Extract the (X, Y) coordinate from the center of the cell holding the provided text.  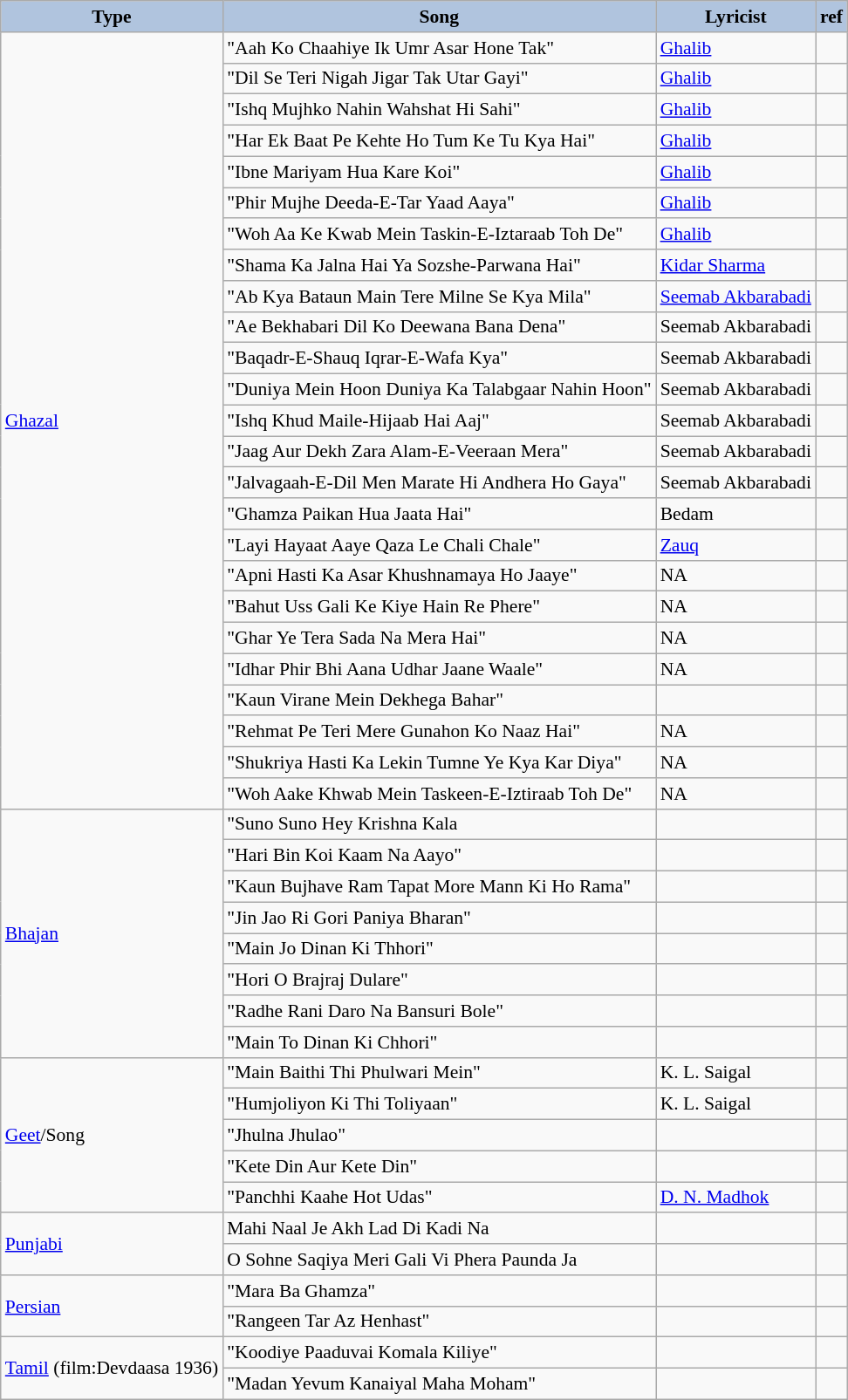
Tamil (film:Devdaasa 1936) (112, 1368)
"Aah Ko Chaahiye Ik Umr Asar Hone Tak" (439, 48)
"Idhar Phir Bhi Aana Udhar Jaane Waale" (439, 669)
"Ishq Khud Maile-Hijaab Hai Aaj" (439, 420)
"Mara Ba Ghamza" (439, 1291)
"Ghar Ye Tera Sada Na Mera Hai" (439, 639)
"Ishq Mujhko Nahin Wahshat Hi Sahi" (439, 110)
Bedam (736, 514)
"Bahut Uss Gali Ke Kiye Hain Re Phere" (439, 607)
"Jaag Aur Dekh Zara Alam-E-Veeraan Mera" (439, 452)
"Main Baithi Thi Phulwari Mein" (439, 1073)
"Hori O Brajraj Dulare" (439, 980)
"Main To Dinan Ki Chhori" (439, 1042)
Zauq (736, 545)
Persian (112, 1307)
Kidar Sharma (736, 265)
"Jin Jao Ri Gori Paniya Bharan" (439, 918)
"Shama Ka Jalna Hai Ya Sozshe-Parwana Hai" (439, 265)
"Madan Yevum Kanaiyal Maha Moham" (439, 1384)
Geet/Song (112, 1135)
"Har Ek Baat Pe Kehte Ho Tum Ke Tu Kya Hai" (439, 141)
ref (831, 17)
Type (112, 17)
"Humjoliyon Ki Thi Toliyaan" (439, 1104)
"Ab Kya Bataun Main Tere Milne Se Kya Mila" (439, 297)
"Kete Din Aur Kete Din" (439, 1166)
"Koodiye Paaduvai Komala Kiliye" (439, 1353)
"Main Jo Dinan Ki Thhori" (439, 949)
"Woh Aake Khwab Mein Taskeen-E-Iztiraab Toh De" (439, 794)
"Rehmat Pe Teri Mere Gunahon Ko Naaz Hai" (439, 732)
"Baqadr-E-Shauq Iqrar-E-Wafa Kya" (439, 359)
"Woh Aa Ke Kwab Mein Taskin-E-Iztaraab Toh De" (439, 235)
"Jhulna Jhulao" (439, 1136)
"Layi Hayaat Aaye Qaza Le Chali Chale" (439, 545)
"Ghamza Paikan Hua Jaata Hai" (439, 514)
Punjabi (112, 1244)
"Panchhi Kaahe Hot Udas" (439, 1198)
"Duniya Mein Hoon Duniya Ka Talabgaar Nahin Hoon" (439, 390)
D. N. Madhok (736, 1198)
"Apni Hasti Ka Asar Khushnamaya Ho Jaaye" (439, 576)
"Kaun Bujhave Ram Tapat More Mann Ki Ho Rama" (439, 887)
Song (439, 17)
"Shukriya Hasti Ka Lekin Tumne Ye Kya Kar Diya" (439, 762)
Lyricist (736, 17)
Ghazal (112, 420)
Bhajan (112, 933)
O Sohne Saqiya Meri Gali Vi Phera Paunda Ja (439, 1260)
Mahi Naal Je Akh Lad Di Kadi Na (439, 1229)
"Hari Bin Koi Kaam Na Aayo" (439, 856)
"Dil Se Teri Nigah Jigar Tak Utar Gayi" (439, 79)
"Phir Mujhe Deeda-E-Tar Yaad Aaya" (439, 203)
"Radhe Rani Daro Na Bansuri Bole" (439, 1011)
"Ae Bekhabari Dil Ko Deewana Bana Dena" (439, 327)
"Ibne Mariyam Hua Kare Koi" (439, 172)
"Kaun Virane Mein Dekhega Bahar" (439, 700)
"Suno Suno Hey Krishna Kala (439, 824)
"Jalvagaah-E-Dil Men Marate Hi Andhera Ho Gaya" (439, 483)
"Rangeen Tar Az Henhast" (439, 1321)
